Identify which cell holds the provided text, then report its (x, y) central coordinate. 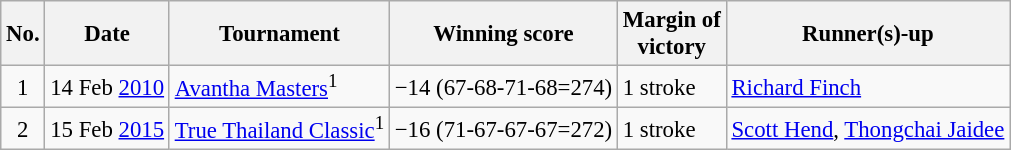
Winning score (503, 34)
15 Feb 2015 (107, 129)
True Thailand Classic1 (279, 129)
Runner(s)-up (868, 34)
14 Feb 2010 (107, 87)
−16 (71-67-67-67=272) (503, 129)
Margin ofvictory (672, 34)
Richard Finch (868, 87)
No. (23, 34)
Tournament (279, 34)
Scott Hend, Thongchai Jaidee (868, 129)
2 (23, 129)
−14 (67-68-71-68=274) (503, 87)
Date (107, 34)
1 (23, 87)
Avantha Masters1 (279, 87)
